Find where the given text appears and provide that cell's center as (X, Y) coordinate. 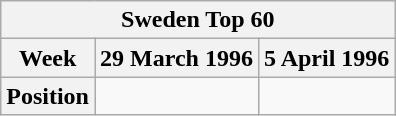
5 April 1996 (326, 58)
Sweden Top 60 (198, 20)
Week (48, 58)
Position (48, 96)
29 March 1996 (176, 58)
